Identify which cell holds the provided text, then report its [X, Y] central coordinate. 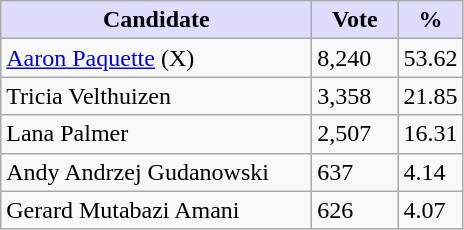
4.07 [430, 210]
Gerard Mutabazi Amani [156, 210]
626 [355, 210]
Lana Palmer [156, 134]
2,507 [355, 134]
Aaron Paquette (X) [156, 58]
637 [355, 172]
16.31 [430, 134]
Andy Andrzej Gudanowski [156, 172]
Candidate [156, 20]
4.14 [430, 172]
% [430, 20]
Tricia Velthuizen [156, 96]
8,240 [355, 58]
3,358 [355, 96]
21.85 [430, 96]
53.62 [430, 58]
Vote [355, 20]
